Output the [X, Y] coordinate of the center of the cell containing the given text.  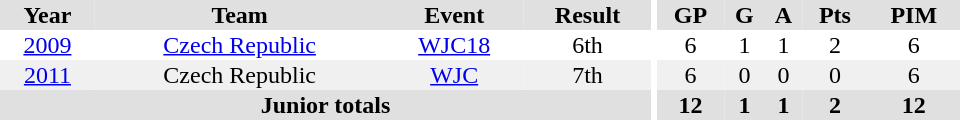
Team [240, 15]
A [784, 15]
WJC [454, 75]
Pts [834, 15]
GP [691, 15]
2011 [48, 75]
WJC18 [454, 45]
Event [454, 15]
Junior totals [326, 105]
7th [588, 75]
Year [48, 15]
6th [588, 45]
Result [588, 15]
2009 [48, 45]
G [744, 15]
PIM [914, 15]
